Search for the cell housing the specified text and yield its [x, y] center coordinate. 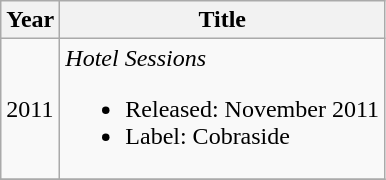
Title [222, 20]
Hotel SessionsReleased: November 2011Label: Cobraside [222, 109]
2011 [30, 109]
Year [30, 20]
